Provide the [X, Y] coordinate of the cell's center where the given text is located.  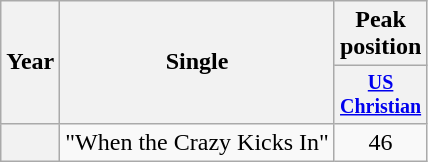
46 [380, 142]
Single [198, 62]
US Christian [380, 94]
Peak position [380, 34]
"When the Crazy Kicks In" [198, 142]
Year [30, 62]
